Locate the cell with the specified text and output its [X, Y] center coordinate. 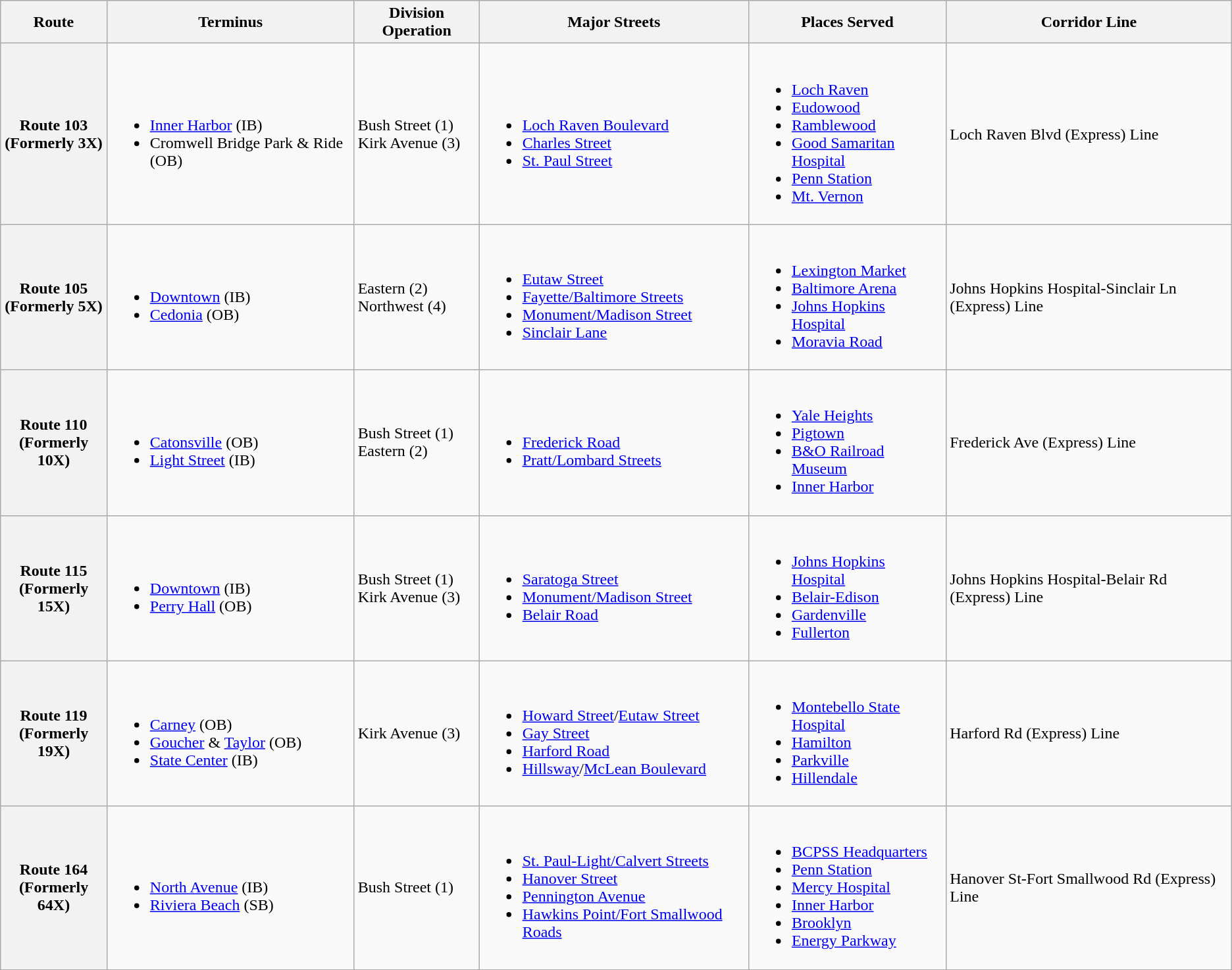
Lexington MarketBaltimore ArenaJohns Hopkins HospitalMoravia Road [847, 297]
Howard Street/Eutaw StreetGay StreetHarford RoadHillsway/McLean Boulevard [613, 733]
Inner Harbor (IB)Cromwell Bridge Park & Ride (OB) [230, 134]
Saratoga StreetMonument/Madison StreetBelair Road [613, 588]
Johns Hopkins HospitalBelair-EdisonGardenvilleFullerton [847, 588]
Corridor Line [1089, 22]
Route 105(Formerly 5X) [54, 297]
Route 119(Formerly 19X) [54, 733]
Montebello State HospitalHamiltonParkvilleHillendale [847, 733]
Bush Street (1) [417, 888]
Loch Raven BoulevardCharles StreetSt. Paul Street [613, 134]
Yale HeightsPigtownB&O Railroad MuseumInner Harbor [847, 442]
Terminus [230, 22]
Route 164(Formerly 64X) [54, 888]
Major Streets [613, 22]
Johns Hopkins Hospital-Sinclair Ln (Express) Line [1089, 297]
Loch Raven Blvd (Express) Line [1089, 134]
Downtown (IB)Cedonia (OB) [230, 297]
Johns Hopkins Hospital-Belair Rd (Express) Line [1089, 588]
Kirk Avenue (3) [417, 733]
Route [54, 22]
Bush Street (1)Eastern (2) [417, 442]
Places Served [847, 22]
St. Paul-Light/Calvert StreetsHanover StreetPennington AvenueHawkins Point/Fort Smallwood Roads [613, 888]
Hanover St-Fort Smallwood Rd (Express) Line [1089, 888]
BCPSS HeadquartersPenn StationMercy HospitalInner HarborBrooklynEnergy Parkway [847, 888]
Eutaw StreetFayette/Baltimore StreetsMonument/Madison StreetSinclair Lane [613, 297]
Route 115(Formerly 15X) [54, 588]
Frederick RoadPratt/Lombard Streets [613, 442]
Frederick Ave (Express) Line [1089, 442]
Downtown (IB)Perry Hall (OB) [230, 588]
Catonsville (OB)Light Street (IB) [230, 442]
Harford Rd (Express) Line [1089, 733]
Division Operation [417, 22]
North Avenue (IB)Riviera Beach (SB) [230, 888]
Route 110(Formerly 10X) [54, 442]
Carney (OB)Goucher & Taylor (OB)State Center (IB) [230, 733]
Route 103(Formerly 3X) [54, 134]
Loch RavenEudowoodRamblewoodGood Samaritan HospitalPenn StationMt. Vernon [847, 134]
Eastern (2)Northwest (4) [417, 297]
